Output the [X, Y] coordinate of the center of the cell containing the given text.  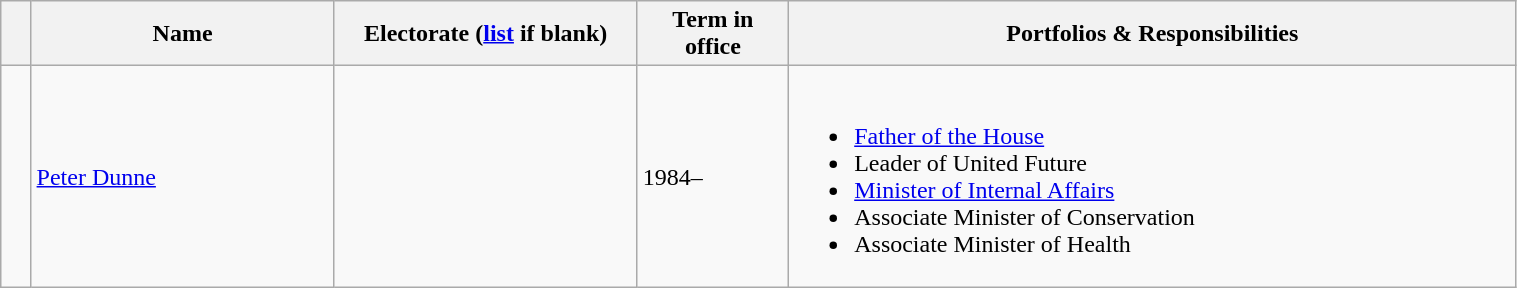
Peter Dunne [182, 176]
Portfolios & Responsibilities [1152, 34]
Father of the HouseLeader of United FutureMinister of Internal AffairsAssociate Minister of ConservationAssociate Minister of Health [1152, 176]
Name [182, 34]
Electorate (list if blank) [486, 34]
1984– [713, 176]
Term in office [713, 34]
